Detect which cell encompasses the target text, then output its [X, Y] center coordinate. 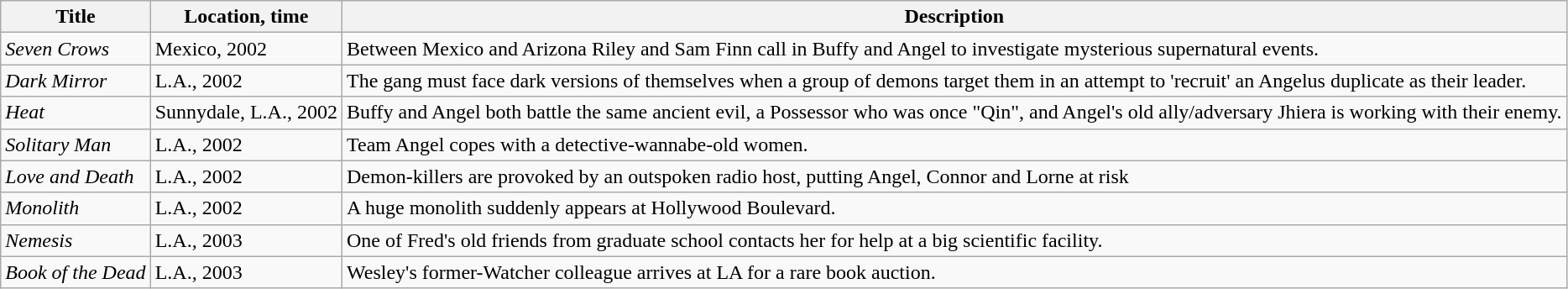
Love and Death [76, 176]
The gang must face dark versions of themselves when a group of demons target them in an attempt to 'recruit' an Angelus duplicate as their leader. [954, 81]
Heat [76, 113]
Title [76, 17]
Buffy and Angel both battle the same ancient evil, a Possessor who was once "Qin", and Angel's old ally/adversary Jhiera is working with their enemy. [954, 113]
Mexico, 2002 [246, 49]
Description [954, 17]
Solitary Man [76, 144]
Location, time [246, 17]
Seven Crows [76, 49]
Monolith [76, 208]
Team Angel copes with a detective-wannabe-old women. [954, 144]
A huge monolith suddenly appears at Hollywood Boulevard. [954, 208]
Demon-killers are provoked by an outspoken radio host, putting Angel, Connor and Lorne at risk [954, 176]
Dark Mirror [76, 81]
Sunnydale, L.A., 2002 [246, 113]
One of Fred's old friends from graduate school contacts her for help at a big scientific facility. [954, 240]
Between Mexico and Arizona Riley and Sam Finn call in Buffy and Angel to investigate mysterious supernatural events. [954, 49]
Nemesis [76, 240]
Book of the Dead [76, 272]
Wesley's former-Watcher colleague arrives at LA for a rare book auction. [954, 272]
